Locate the cell with the specified text and output its (X, Y) center coordinate. 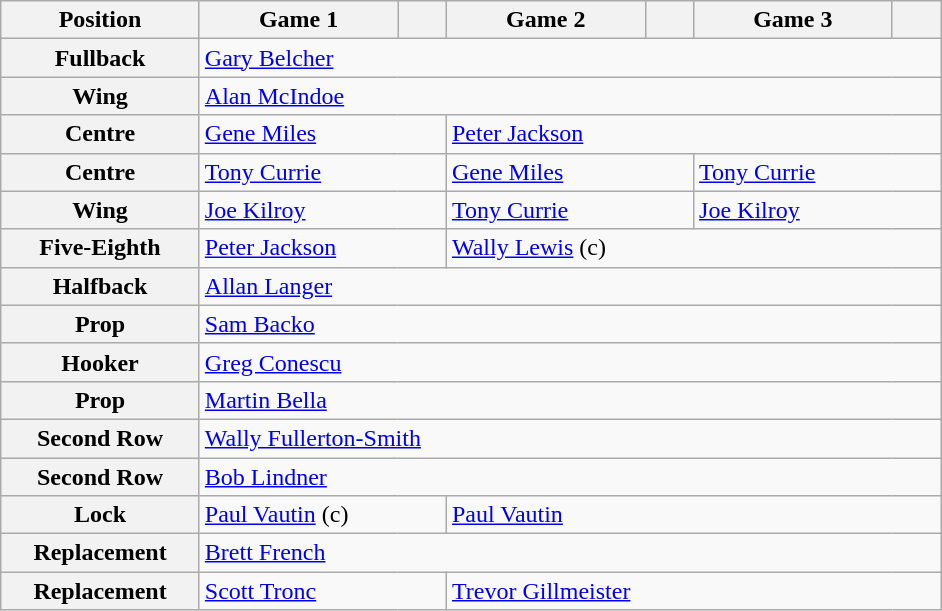
Brett French (570, 553)
Wally Fullerton-Smith (570, 438)
Martin Bella (570, 400)
Allan Langer (570, 286)
Scott Tronc (322, 591)
Hooker (100, 362)
Paul Vautin (693, 515)
Halfback (100, 286)
Trevor Gillmeister (693, 591)
Lock (100, 515)
Greg Conescu (570, 362)
Five-Eighth (100, 248)
Game 2 (546, 20)
Position (100, 20)
Game 1 (298, 20)
Gary Belcher (570, 58)
Game 3 (794, 20)
Paul Vautin (c) (322, 515)
Sam Backo (570, 324)
Fullback (100, 58)
Wally Lewis (c) (693, 248)
Alan McIndoe (570, 96)
Bob Lindner (570, 477)
